For the text-containing cell, return its midpoint in [x, y] coordinate format. 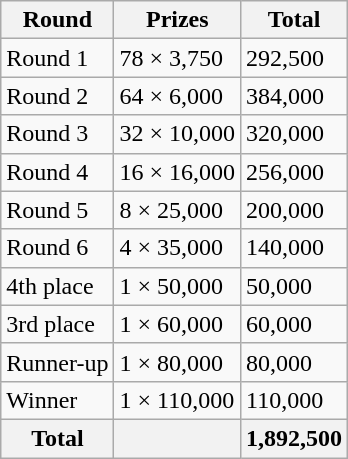
80,000 [294, 362]
Winner [58, 400]
140,000 [294, 248]
8 × 25,000 [178, 210]
1 × 50,000 [178, 286]
Round 4 [58, 172]
50,000 [294, 286]
Round [58, 20]
Round 5 [58, 210]
1 × 60,000 [178, 324]
32 × 10,000 [178, 134]
1 × 110,000 [178, 400]
292,500 [294, 58]
78 × 3,750 [178, 58]
Round 2 [58, 96]
Round 1 [58, 58]
200,000 [294, 210]
110,000 [294, 400]
4 × 35,000 [178, 248]
Runner-up [58, 362]
60,000 [294, 324]
3rd place [58, 324]
1 × 80,000 [178, 362]
320,000 [294, 134]
Round 3 [58, 134]
16 × 16,000 [178, 172]
Round 6 [58, 248]
256,000 [294, 172]
Prizes [178, 20]
384,000 [294, 96]
64 × 6,000 [178, 96]
1,892,500 [294, 438]
4th place [58, 286]
